Extract the [X, Y] coordinate from the center of the cell holding the provided text.  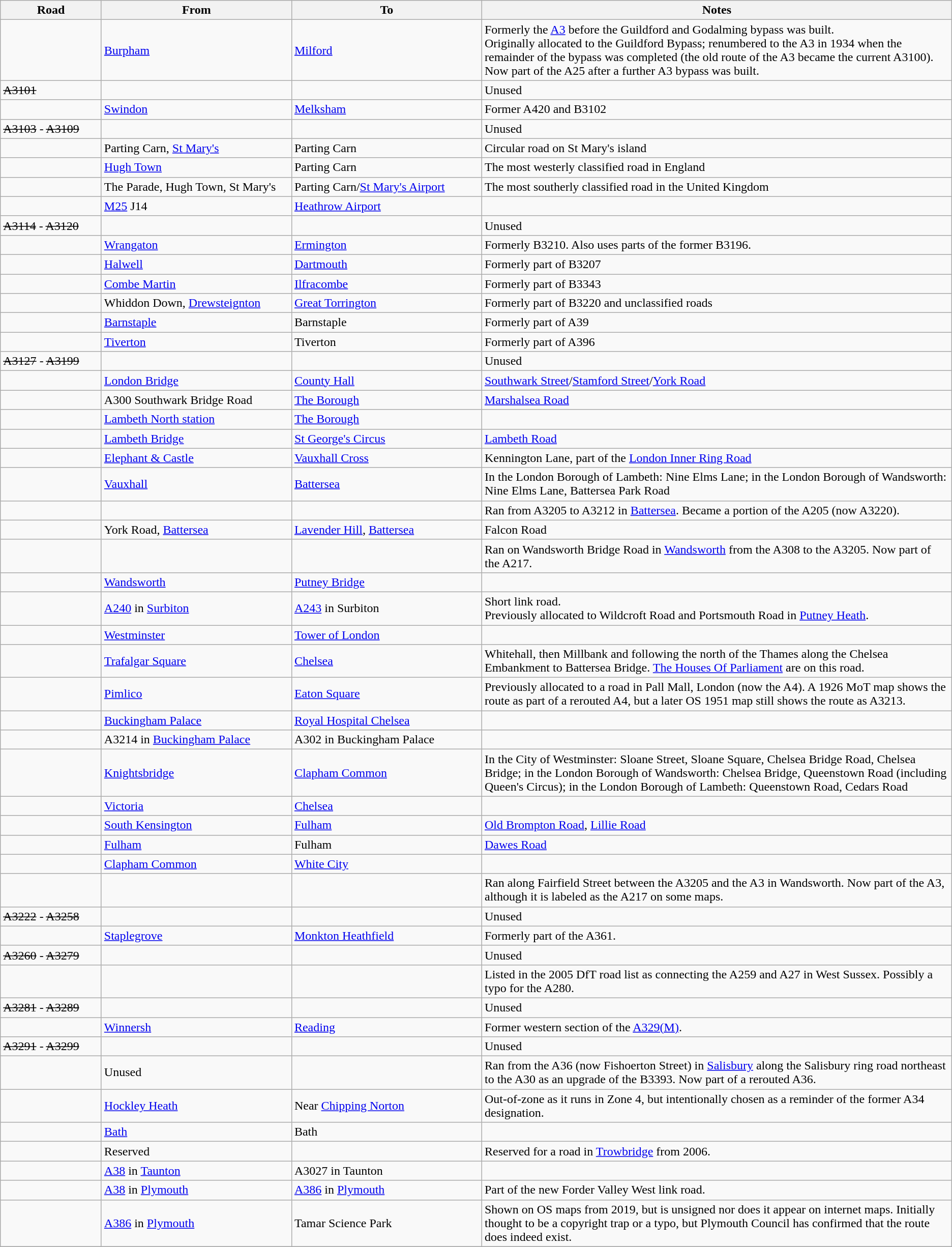
Hugh Town [196, 167]
Tower of London [386, 634]
A240 in Surbiton [196, 608]
Formerly part of B3220 and unclassified roads [717, 303]
Pimlico [196, 694]
Winnersh [196, 1027]
In the London Borough of Lambeth: Nine Elms Lane; in the London Borough of Wandsworth: Nine Elms Lane, Battersea Park Road [717, 484]
Ran along Fairfield Street between the A3205 and the A3 in Wandsworth. Now part of the A3, although it is labeled as the A217 on some maps. [717, 890]
Lavender Hill, Battersea [386, 530]
Falcon Road [717, 530]
To [386, 10]
A243 in Surbiton [386, 608]
Reading [386, 1027]
Formerly B3210. Also uses parts of the former B3196. [717, 245]
York Road, Battersea [196, 530]
Reserved for a road in Trowbridge from 2006. [717, 1151]
A300 Southwark Bridge Road [196, 400]
Ran from A3205 to A3212 in Battersea. Became a portion of the A205 (now A3220). [717, 510]
A3101 [51, 90]
Ermington [386, 245]
Formerly part of A396 [717, 342]
Kennington Lane, part of the London Inner Ring Road [717, 458]
M25 J14 [196, 206]
Notes [717, 10]
A3214 in Buckingham Palace [196, 740]
Southwark Street/Stamford Street/York Road [717, 381]
Eaton Square [386, 694]
Battersea [386, 484]
Parting Carn, St Mary's [196, 148]
From [196, 10]
Milford [386, 50]
The Parade, Hugh Town, St Mary's [196, 187]
A38 in Taunton [196, 1171]
Dawes Road [717, 845]
Hockley Heath [196, 1106]
Trafalgar Square [196, 661]
South Kensington [196, 825]
A302 in Buckingham Palace [386, 740]
The most southerly classified road in the United Kingdom [717, 187]
Wandsworth [196, 582]
Knightsbridge [196, 773]
Circular road on St Mary's island [717, 148]
Near Chipping Norton [386, 1106]
A3103 - A3109 [51, 129]
Buckingham Palace [196, 720]
The most westerly classified road in England [717, 167]
Reserved [196, 1151]
Road [51, 10]
Royal Hospital Chelsea [386, 720]
Combe Martin [196, 283]
Lambeth Road [717, 439]
Formerly part of B3207 [717, 264]
Former A420 and B3102 [717, 109]
Staplegrove [196, 936]
Lambeth Bridge [196, 439]
Ilfracombe [386, 283]
Ran on Wandsworth Bridge Road in Wandsworth from the A308 to the A3205. Now part of the A217. [717, 556]
County Hall [386, 381]
Swindon [196, 109]
Halwell [196, 264]
A3114 - A3120 [51, 225]
Burpham [196, 50]
Part of the new Forder Valley West link road. [717, 1190]
A3260 - A3279 [51, 955]
Old Brompton Road, Lillie Road [717, 825]
Short link road.Previously allocated to Wildcroft Road and Portsmouth Road in Putney Heath. [717, 608]
Formerly part of the A361. [717, 936]
Parting Carn/St Mary's Airport [386, 187]
Marshalsea Road [717, 400]
Melksham [386, 109]
Great Torrington [386, 303]
A3281 - A3289 [51, 1007]
Whiddon Down, Drewsteignton [196, 303]
Vauxhall [196, 484]
Heathrow Airport [386, 206]
Former western section of the A329(M). [717, 1027]
A38 in Plymouth [196, 1190]
Lambeth North station [196, 419]
A3127 - A3199 [51, 361]
Out-of-zone as it runs in Zone 4, but intentionally chosen as a reminder of the former A34 designation. [717, 1106]
Elephant & Castle [196, 458]
Vauxhall Cross [386, 458]
St George's Circus [386, 439]
White City [386, 864]
Dartmouth [386, 264]
Wrangaton [196, 245]
Monkton Heathfield [386, 936]
A3291 - A3299 [51, 1047]
Listed in the 2005 DfT road list as connecting the A259 and A27 in West Sussex. Possibly a typo for the A280. [717, 981]
Formerly part of B3343 [717, 283]
London Bridge [196, 381]
A3222 - A3258 [51, 916]
Westminster [196, 634]
Tamar Science Park [386, 1223]
A3027 in Taunton [386, 1171]
Victoria [196, 806]
Formerly part of A39 [717, 323]
Putney Bridge [386, 582]
